Search for the cell housing the specified text and yield its [X, Y] center coordinate. 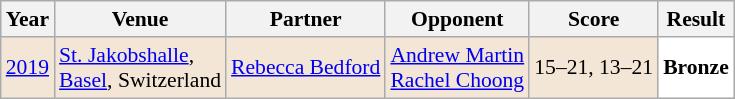
Year [28, 19]
15–21, 13–21 [594, 68]
Venue [140, 19]
St. Jakobshalle,Basel, Switzerland [140, 68]
2019 [28, 68]
Score [594, 19]
Bronze [696, 68]
Rebecca Bedford [306, 68]
Result [696, 19]
Partner [306, 19]
Andrew Martin Rachel Choong [457, 68]
Opponent [457, 19]
